Extract the (X, Y) coordinate from the center of the cell holding the provided text.  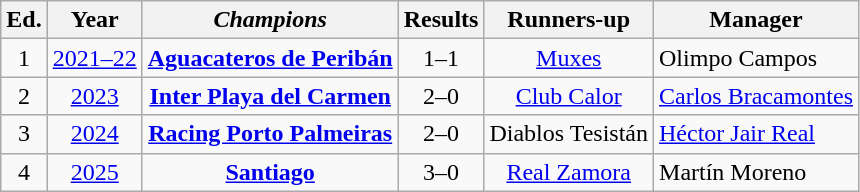
Real Zamora (569, 172)
1 (24, 58)
Inter Playa del Carmen (270, 96)
Diablos Tesistán (569, 134)
Manager (756, 20)
2024 (94, 134)
1–1 (441, 58)
2021–22 (94, 58)
2023 (94, 96)
Héctor Jair Real (756, 134)
Results (441, 20)
Runners-up (569, 20)
Olimpo Campos (756, 58)
Martín Moreno (756, 172)
4 (24, 172)
2 (24, 96)
Muxes (569, 58)
Year (94, 20)
Carlos Bracamontes (756, 96)
Club Calor (569, 96)
3 (24, 134)
Ed. (24, 20)
2025 (94, 172)
Santiago (270, 172)
Racing Porto Palmeiras (270, 134)
3–0 (441, 172)
Champions (270, 20)
Aguacateros de Peribán (270, 58)
